Find where the given text appears and provide that cell's center as (x, y) coordinate. 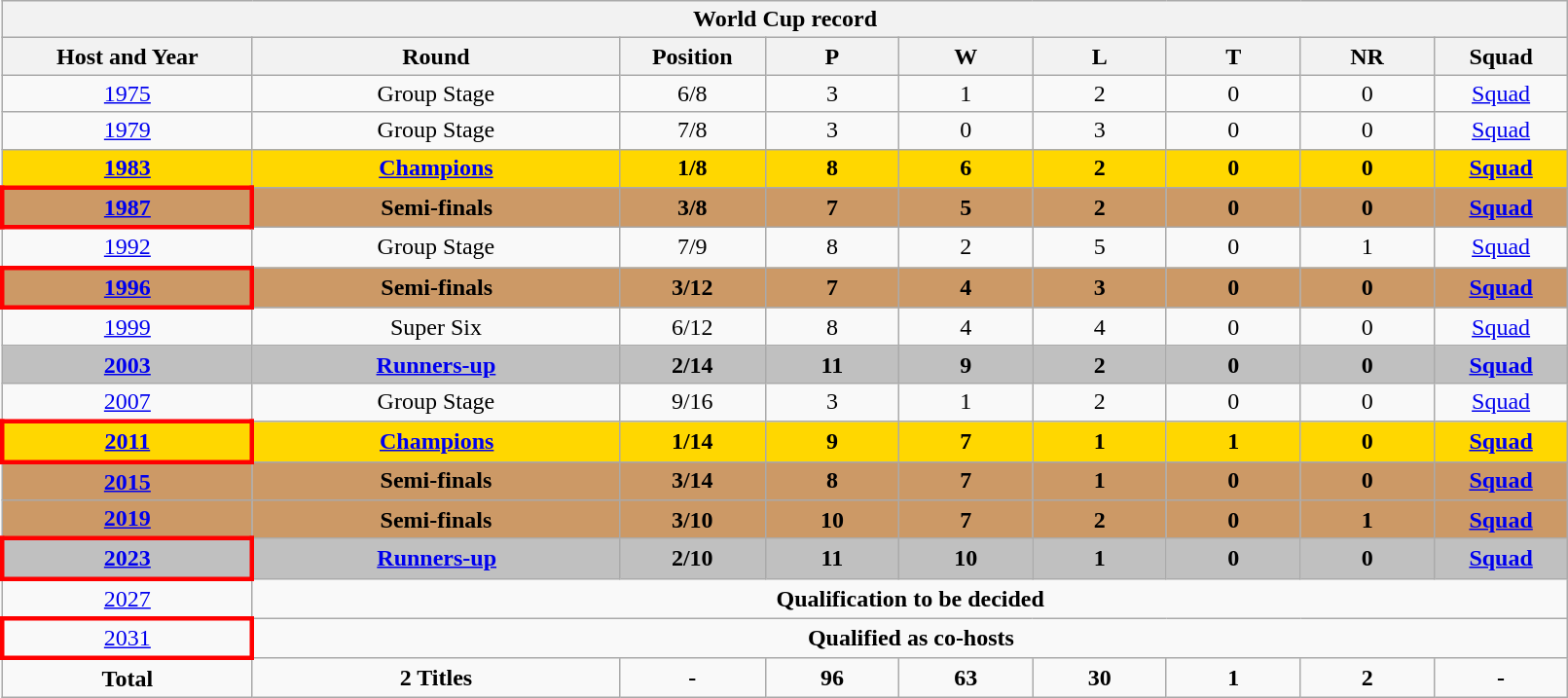
96 (831, 678)
2/10 (692, 559)
1996 (127, 288)
Qualified as co-hosts (909, 639)
2031 (127, 639)
1983 (127, 168)
2/14 (692, 364)
1/14 (692, 442)
2 Titles (436, 678)
7/9 (692, 247)
1975 (127, 93)
3/10 (692, 520)
9/16 (692, 402)
1999 (127, 327)
1992 (127, 247)
2003 (127, 364)
1987 (127, 208)
6/8 (692, 93)
3/12 (692, 288)
3/14 (692, 481)
1979 (127, 130)
Round (436, 56)
2011 (127, 442)
2023 (127, 559)
P (831, 56)
6 (966, 168)
3/8 (692, 208)
Super Six (436, 327)
L (1100, 56)
Position (692, 56)
Qualification to be decided (909, 598)
7/8 (692, 130)
T (1232, 56)
NR (1367, 56)
Total (127, 678)
1/8 (692, 168)
63 (966, 678)
Host and Year (127, 56)
2015 (127, 481)
6/12 (692, 327)
World Cup record (784, 19)
2027 (127, 598)
W (966, 56)
2007 (127, 402)
30 (1100, 678)
2019 (127, 520)
